Search for the cell housing the specified text and yield its (x, y) center coordinate. 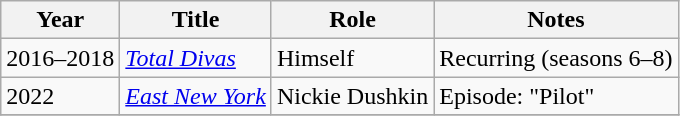
East New York (196, 96)
Episode: "Pilot" (556, 96)
Himself (352, 58)
Role (352, 20)
2016–2018 (60, 58)
Year (60, 20)
2022 (60, 96)
Notes (556, 20)
Total Divas (196, 58)
Title (196, 20)
Nickie Dushkin (352, 96)
Recurring (seasons 6–8) (556, 58)
